Identify which cell holds the provided text, then report its [x, y] central coordinate. 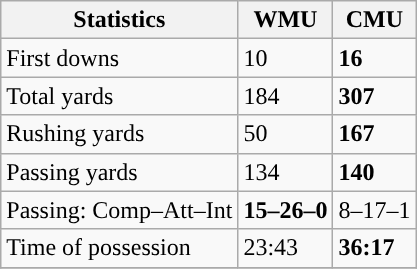
First downs [120, 58]
140 [374, 172]
10 [286, 58]
Rushing yards [120, 134]
134 [286, 172]
184 [286, 96]
16 [374, 58]
23:43 [286, 248]
307 [374, 96]
8–17–1 [374, 210]
WMU [286, 20]
Time of possession [120, 248]
Passing yards [120, 172]
CMU [374, 20]
15–26–0 [286, 210]
36:17 [374, 248]
167 [374, 134]
Total yards [120, 96]
Passing: Comp–Att–Int [120, 210]
Statistics [120, 20]
50 [286, 134]
